Pinpoint the cell where the given text exists, returning its [X, Y] midpoint coordinate. 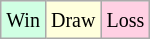
Win [24, 20]
Draw [72, 20]
Loss [126, 20]
